For the text-containing cell, return its midpoint in (X, Y) coordinate format. 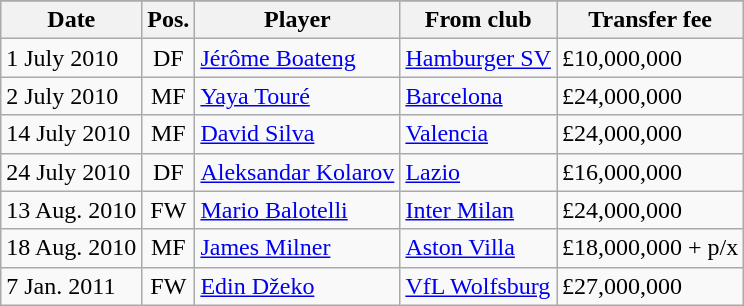
Jérôme Boateng (298, 58)
James Milner (298, 248)
Transfer fee (650, 20)
24 July 2010 (72, 172)
18 Aug. 2010 (72, 248)
Mario Balotelli (298, 210)
13 Aug. 2010 (72, 210)
Player (298, 20)
VfL Wolfsburg (478, 286)
Hamburger SV (478, 58)
1 July 2010 (72, 58)
Yaya Touré (298, 96)
Aston Villa (478, 248)
7 Jan. 2011 (72, 286)
Lazio (478, 172)
£18,000,000 + p/x (650, 248)
£16,000,000 (650, 172)
Valencia (478, 134)
14 July 2010 (72, 134)
£10,000,000 (650, 58)
From club (478, 20)
Edin Džeko (298, 286)
Aleksandar Kolarov (298, 172)
Pos. (168, 20)
David Silva (298, 134)
£27,000,000 (650, 286)
2 July 2010 (72, 96)
Date (72, 20)
Inter Milan (478, 210)
Barcelona (478, 96)
